Search for the cell housing the specified text and yield its (X, Y) center coordinate. 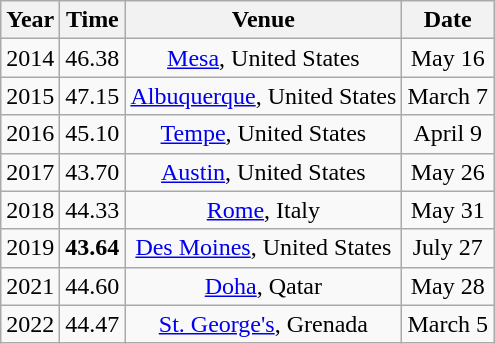
44.60 (92, 286)
2019 (30, 248)
May 31 (448, 210)
2014 (30, 58)
43.70 (92, 172)
2015 (30, 96)
Rome, Italy (264, 210)
Date (448, 20)
Austin, United States (264, 172)
47.15 (92, 96)
Venue (264, 20)
Time (92, 20)
44.47 (92, 324)
March 5 (448, 324)
Year (30, 20)
Des Moines, United States (264, 248)
Albuquerque, United States (264, 96)
2018 (30, 210)
2016 (30, 134)
May 16 (448, 58)
2017 (30, 172)
43.64 (92, 248)
Mesa, United States (264, 58)
March 7 (448, 96)
44.33 (92, 210)
Doha, Qatar (264, 286)
April 9 (448, 134)
St. George's, Grenada (264, 324)
2022 (30, 324)
July 27 (448, 248)
May 26 (448, 172)
45.10 (92, 134)
2021 (30, 286)
46.38 (92, 58)
May 28 (448, 286)
Tempe, United States (264, 134)
